Find where the given text appears and provide that cell's center as [X, Y] coordinate. 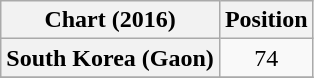
Chart (2016) [110, 20]
South Korea (Gaon) [110, 58]
Position [266, 20]
74 [266, 58]
